Detect which cell encompasses the target text, then output its (x, y) center coordinate. 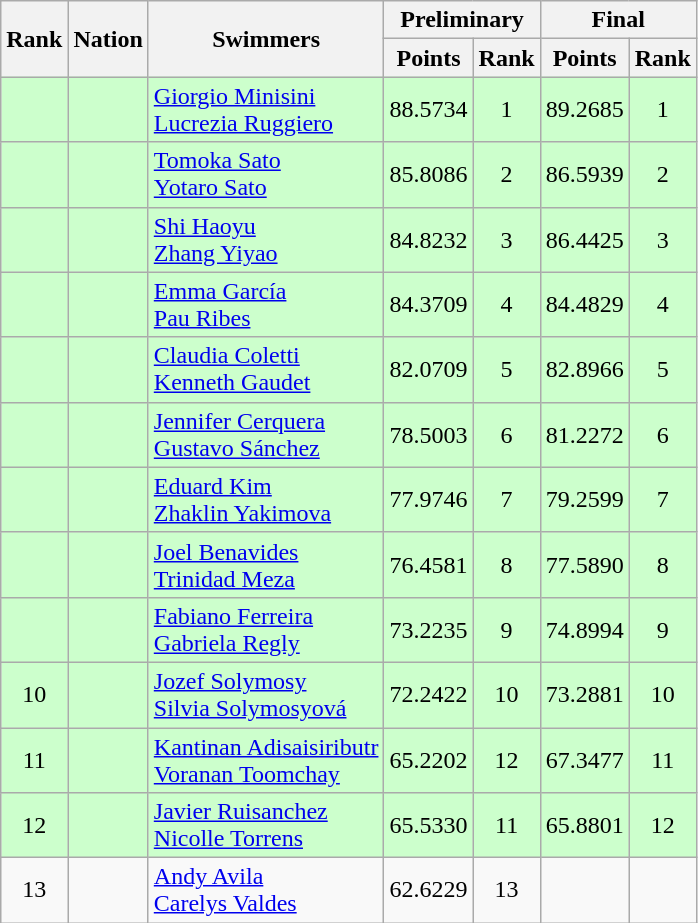
Kantinan AdisaisiributrVoranan Toomchay (266, 760)
84.8232 (428, 240)
79.2599 (584, 500)
Eduard KimZhaklin Yakimova (266, 500)
Emma GarcíaPau Ribes (266, 304)
89.2685 (584, 110)
Shi HaoyuZhang Yiyao (266, 240)
Tomoka SatoYotaro Sato (266, 174)
86.5939 (584, 174)
Andy AvilaCarelys Valdes (266, 890)
76.4581 (428, 564)
81.2272 (584, 434)
67.3477 (584, 760)
62.6229 (428, 890)
65.2202 (428, 760)
Claudia ColettiKenneth Gaudet (266, 370)
Final (618, 20)
73.2235 (428, 630)
77.9746 (428, 500)
74.8994 (584, 630)
Joel BenavidesTrinidad Meza (266, 564)
65.8801 (584, 826)
85.8086 (428, 174)
Nation (108, 39)
65.5330 (428, 826)
82.8966 (584, 370)
88.5734 (428, 110)
Fabiano FerreiraGabriela Regly (266, 630)
84.4829 (584, 304)
Preliminary (462, 20)
Swimmers (266, 39)
82.0709 (428, 370)
Jennifer CerqueraGustavo Sánchez (266, 434)
73.2881 (584, 694)
Giorgio MinisiniLucrezia Ruggiero (266, 110)
Jozef SolymosySilvia Solymosyová (266, 694)
84.3709 (428, 304)
Javier RuisanchezNicolle Torrens (266, 826)
77.5890 (584, 564)
72.2422 (428, 694)
86.4425 (584, 240)
78.5003 (428, 434)
